Scan for the cell matching the given text and deliver its (X, Y) coordinate at center. 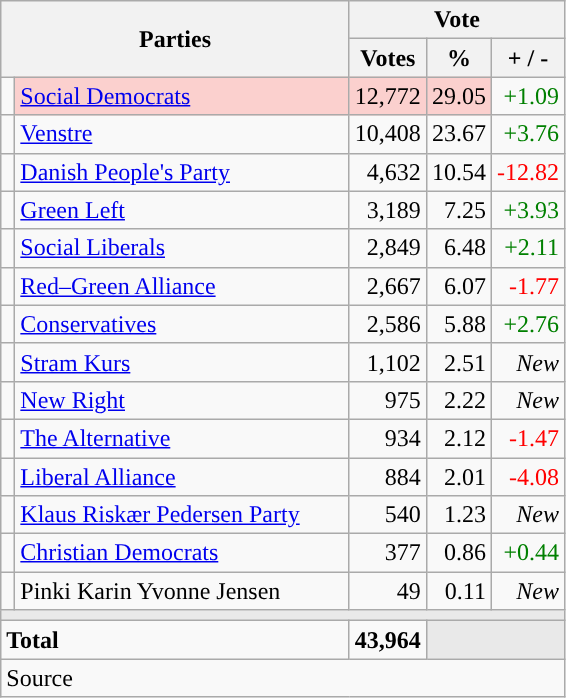
884 (388, 477)
Source (283, 678)
Social Democrats (182, 96)
Vote (456, 20)
+3.76 (528, 134)
29.05 (458, 96)
3,189 (388, 210)
4,632 (388, 172)
+2.11 (528, 248)
+1.09 (528, 96)
+ / - (528, 58)
43,964 (388, 640)
6.07 (458, 286)
Votes (388, 58)
5.88 (458, 324)
12,772 (388, 96)
-1.77 (528, 286)
Conservatives (182, 324)
-4.08 (528, 477)
934 (388, 438)
-1.47 (528, 438)
377 (388, 553)
Green Left (182, 210)
-12.82 (528, 172)
2,667 (388, 286)
New Right (182, 400)
540 (388, 515)
1.23 (458, 515)
Klaus Riskær Pedersen Party (182, 515)
0.86 (458, 553)
Liberal Alliance (182, 477)
+2.76 (528, 324)
Pinki Karin Yvonne Jensen (182, 591)
% (458, 58)
0.11 (458, 591)
Danish People's Party (182, 172)
2,849 (388, 248)
Parties (176, 39)
Stram Kurs (182, 362)
Christian Democrats (182, 553)
6.48 (458, 248)
Red–Green Alliance (182, 286)
23.67 (458, 134)
1,102 (388, 362)
2.22 (458, 400)
The Alternative (182, 438)
2.12 (458, 438)
975 (388, 400)
49 (388, 591)
Venstre (182, 134)
Total (176, 640)
2,586 (388, 324)
2.01 (458, 477)
10,408 (388, 134)
+0.44 (528, 553)
7.25 (458, 210)
10.54 (458, 172)
+3.93 (528, 210)
2.51 (458, 362)
Social Liberals (182, 248)
